Provide the [x, y] coordinate of the cell's center where the given text is located.  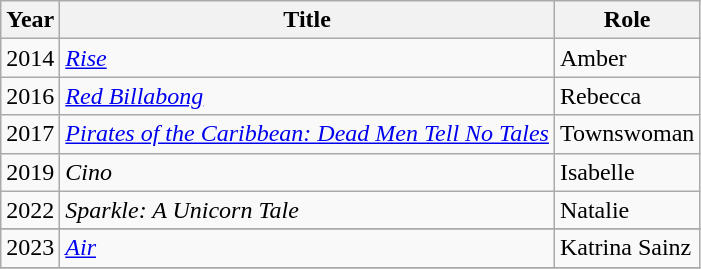
Pirates of the Caribbean: Dead Men Tell No Tales [308, 134]
Katrina Sainz [626, 248]
2023 [30, 248]
Red Billabong [308, 96]
2019 [30, 172]
Role [626, 20]
2017 [30, 134]
Amber [626, 58]
Title [308, 20]
Natalie [626, 210]
Townswoman [626, 134]
Rebecca [626, 96]
Cino [308, 172]
2014 [30, 58]
Rise [308, 58]
Sparkle: A Unicorn Tale [308, 210]
2016 [30, 96]
Air [308, 248]
2022 [30, 210]
Year [30, 20]
Isabelle [626, 172]
